Determine the (x, y) coordinate at the center of the cell enclosing the given text.  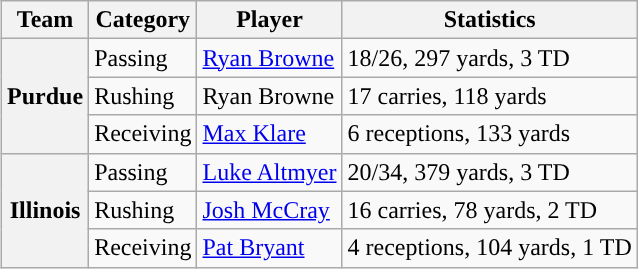
20/34, 379 yards, 3 TD (490, 172)
Pat Bryant (270, 248)
Player (270, 20)
Josh McCray (270, 210)
17 carries, 118 yards (490, 96)
Purdue (46, 96)
Team (46, 20)
Luke Altmyer (270, 172)
4 receptions, 104 yards, 1 TD (490, 248)
6 receptions, 133 yards (490, 134)
Category (143, 20)
18/26, 297 yards, 3 TD (490, 58)
Statistics (490, 20)
Illinois (46, 210)
16 carries, 78 yards, 2 TD (490, 210)
Max Klare (270, 134)
